Identify which cell holds the provided text, then report its [x, y] central coordinate. 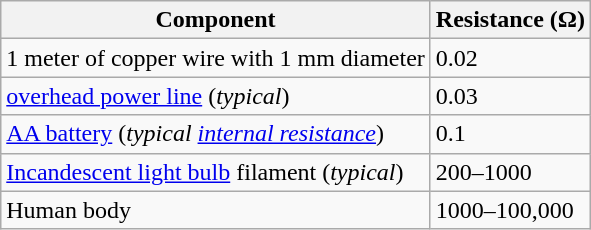
AA battery (typical internal resistance) [216, 134]
1 meter of copper wire with 1 mm diameter [216, 58]
1000–100,000 [510, 210]
Incandescent light bulb filament (typical) [216, 172]
Human body [216, 210]
overhead power line (typical) [216, 96]
0.03 [510, 96]
Component [216, 20]
0.1 [510, 134]
200–1000 [510, 172]
0.02 [510, 58]
Resistance (Ω) [510, 20]
